Return the (X, Y) coordinate for the center point of the cell that contains the specified text.  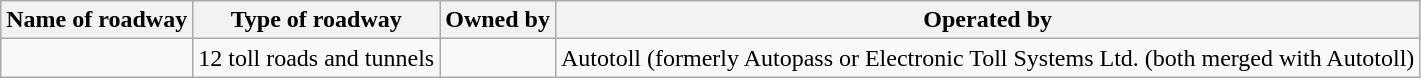
Name of roadway (97, 20)
Owned by (498, 20)
Autotoll (formerly Autopass or Electronic Toll Systems Ltd. (both merged with Autotoll) (987, 58)
12 toll roads and tunnels (316, 58)
Type of roadway (316, 20)
Operated by (987, 20)
